Return the (x, y) coordinate for the center point of the cell that contains the specified text.  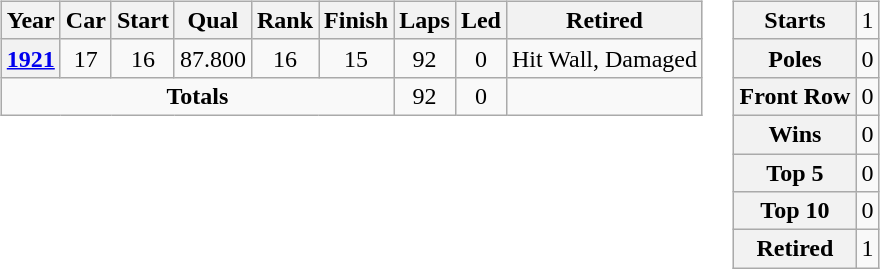
Finish (356, 20)
Led (480, 20)
Totals (197, 96)
Start (142, 20)
Rank (284, 20)
Car (86, 20)
Wins (795, 134)
15 (356, 58)
17 (86, 58)
Year (30, 20)
87.800 (212, 58)
Starts (795, 20)
1921 (30, 58)
Hit Wall, Damaged (604, 58)
Front Row (795, 96)
Top 10 (795, 211)
Laps (425, 20)
Qual (212, 20)
Poles (795, 58)
Top 5 (795, 173)
